Determine the [x, y] coordinate at the center of the cell enclosing the given text.  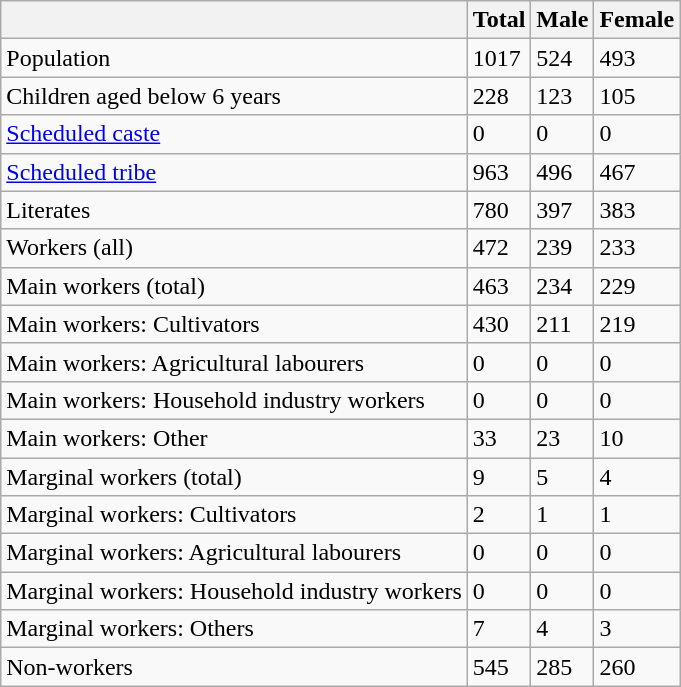
Main workers (total) [234, 286]
Main workers: Agricultural labourers [234, 362]
496 [562, 172]
430 [499, 324]
Main workers: Other [234, 438]
524 [562, 58]
260 [637, 667]
234 [562, 286]
Total [499, 20]
229 [637, 286]
Non-workers [234, 667]
Children aged below 6 years [234, 96]
105 [637, 96]
467 [637, 172]
23 [562, 438]
239 [562, 248]
383 [637, 210]
Marginal workers (total) [234, 477]
Literates [234, 210]
545 [499, 667]
472 [499, 248]
123 [562, 96]
963 [499, 172]
Scheduled caste [234, 134]
5 [562, 477]
33 [499, 438]
Marginal workers: Household industry workers [234, 591]
397 [562, 210]
493 [637, 58]
9 [499, 477]
780 [499, 210]
7 [499, 629]
219 [637, 324]
Population [234, 58]
463 [499, 286]
Main workers: Cultivators [234, 324]
Female [637, 20]
233 [637, 248]
2 [499, 515]
228 [499, 96]
3 [637, 629]
Workers (all) [234, 248]
Marginal workers: Cultivators [234, 515]
Marginal workers: Others [234, 629]
Male [562, 20]
Marginal workers: Agricultural labourers [234, 553]
285 [562, 667]
211 [562, 324]
10 [637, 438]
1017 [499, 58]
Scheduled tribe [234, 172]
Main workers: Household industry workers [234, 400]
